Provide the [X, Y] coordinate of the cell's center where the given text is located.  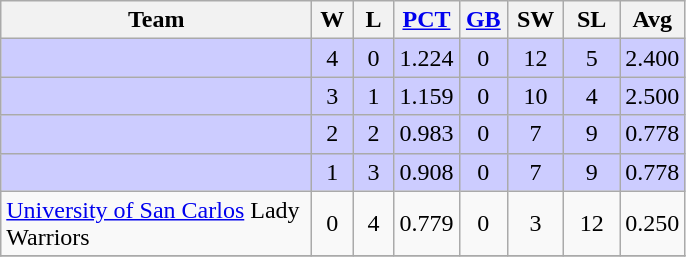
2.500 [652, 96]
University of San Carlos Lady Warriors [156, 224]
5 [592, 58]
0.779 [426, 224]
GB [484, 20]
2.400 [652, 58]
10 [536, 96]
1.159 [426, 96]
L [374, 20]
Team [156, 20]
0.983 [426, 134]
SL [592, 20]
SW [536, 20]
Avg [652, 20]
W [332, 20]
1.224 [426, 58]
0.908 [426, 172]
PCT [426, 20]
0.250 [652, 224]
